Output the [x, y] coordinate of the center of the cell containing the given text.  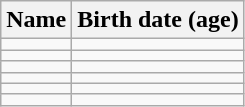
Birth date (age) [158, 20]
Name [36, 20]
